Locate the cell with the specified text and output its [x, y] center coordinate. 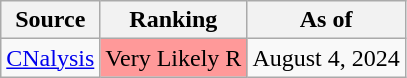
Ranking [174, 20]
CNalysis [50, 58]
August 4, 2024 [326, 58]
Source [50, 20]
As of [326, 20]
Very Likely R [174, 58]
